Detect which cell encompasses the target text, then output its [x, y] center coordinate. 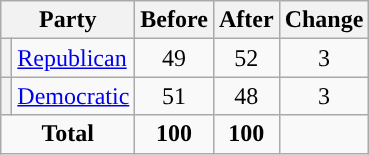
Democratic [74, 96]
49 [174, 58]
51 [174, 96]
48 [246, 96]
Party [68, 20]
Change [324, 20]
Republican [74, 58]
Total [68, 134]
Before [174, 20]
52 [246, 58]
After [246, 20]
